Search for the cell housing the specified text and yield its [X, Y] center coordinate. 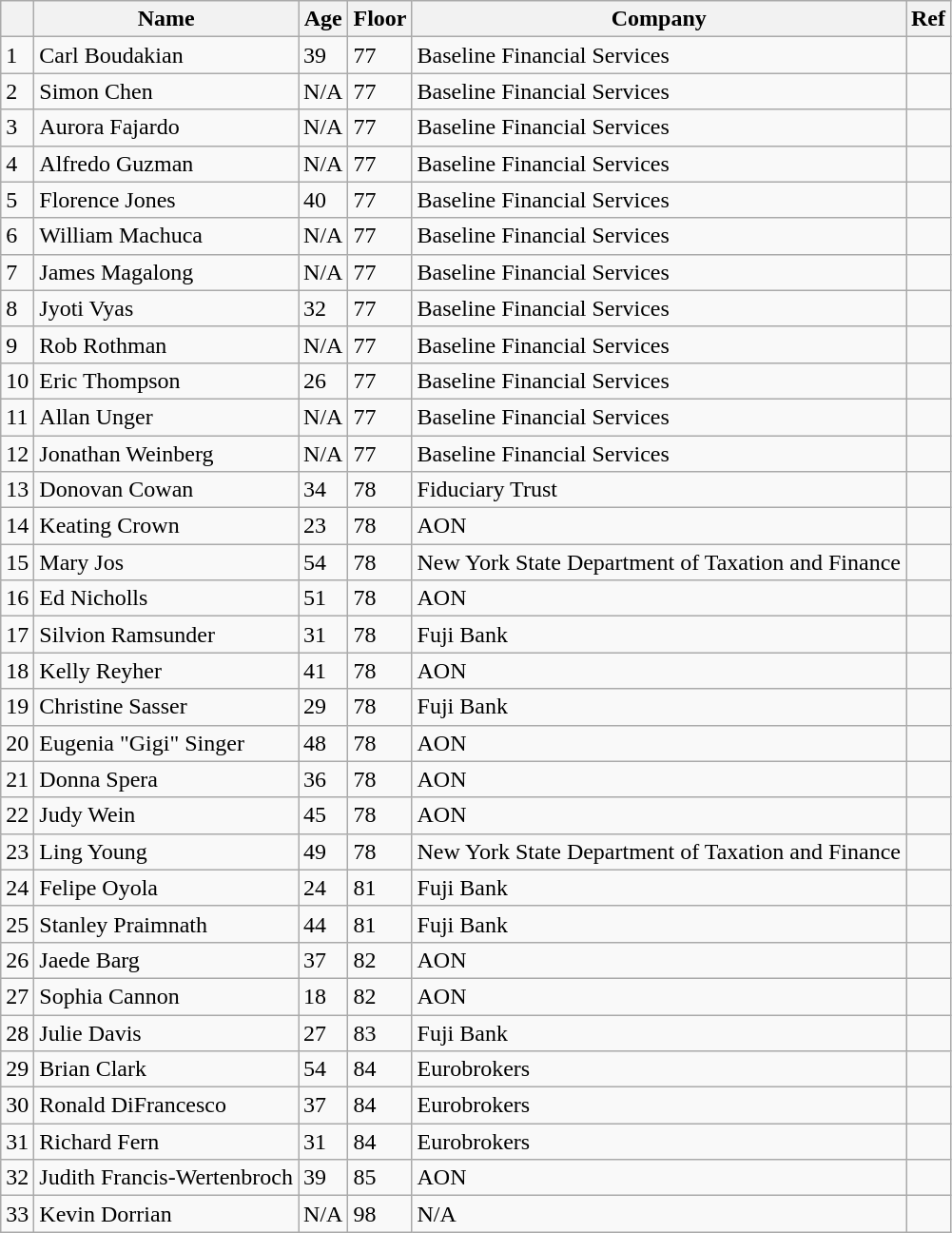
Julie Davis [166, 1032]
Judith Francis-Wertenbroch [166, 1178]
Allan Unger [166, 417]
44 [323, 924]
2 [17, 91]
Kevin Dorrian [166, 1214]
Age [323, 19]
10 [17, 381]
12 [17, 454]
33 [17, 1214]
21 [17, 779]
Judy Wein [166, 815]
Donna Spera [166, 779]
3 [17, 127]
Mary Jos [166, 562]
1 [17, 55]
8 [17, 308]
41 [323, 671]
49 [323, 851]
Ref [928, 19]
36 [323, 779]
Fiduciary Trust [658, 490]
Rob Rothman [166, 344]
Ed Nicholls [166, 598]
9 [17, 344]
Ronald DiFrancesco [166, 1106]
5 [17, 200]
14 [17, 526]
Simon Chen [166, 91]
Name [166, 19]
Jaede Barg [166, 960]
45 [323, 815]
13 [17, 490]
51 [323, 598]
28 [17, 1032]
Richard Fern [166, 1142]
Keating Crown [166, 526]
Felipe Oyola [166, 888]
Silvion Ramsunder [166, 635]
40 [323, 200]
15 [17, 562]
11 [17, 417]
Jonathan Weinberg [166, 454]
4 [17, 164]
7 [17, 272]
20 [17, 743]
Ling Young [166, 851]
16 [17, 598]
Stanley Praimnath [166, 924]
Kelly Reyher [166, 671]
Company [658, 19]
17 [17, 635]
Carl Boudakian [166, 55]
48 [323, 743]
34 [323, 490]
James Magalong [166, 272]
6 [17, 236]
Jyoti Vyas [166, 308]
Donovan Cowan [166, 490]
Eric Thompson [166, 381]
85 [380, 1178]
Christine Sasser [166, 707]
98 [380, 1214]
William Machuca [166, 236]
30 [17, 1106]
19 [17, 707]
Brian Clark [166, 1069]
22 [17, 815]
25 [17, 924]
83 [380, 1032]
Florence Jones [166, 200]
Eugenia "Gigi" Singer [166, 743]
Alfredo Guzman [166, 164]
Floor [380, 19]
Sophia Cannon [166, 996]
Aurora Fajardo [166, 127]
